Return the (x, y) coordinate for the center point of the cell that contains the specified text.  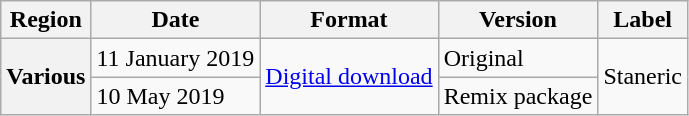
10 May 2019 (176, 96)
Version (518, 20)
Original (518, 58)
11 January 2019 (176, 58)
Format (349, 20)
Region (46, 20)
Remix package (518, 96)
Staneric (643, 77)
Digital download (349, 77)
Date (176, 20)
Various (46, 77)
Label (643, 20)
